Determine the [X, Y] coordinate at the center of the cell enclosing the given text.  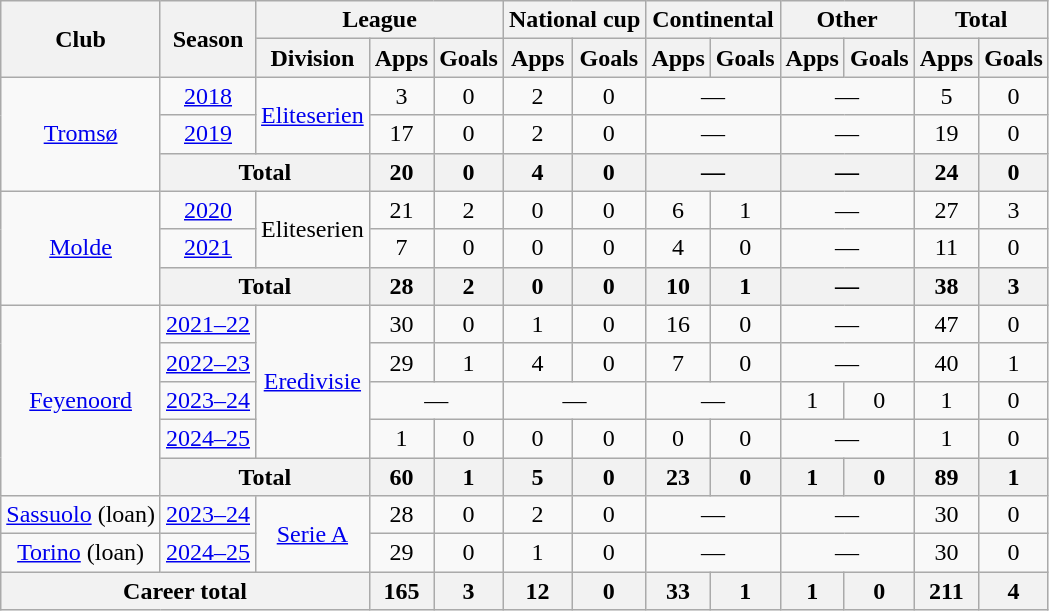
2021–22 [208, 324]
89 [946, 477]
19 [946, 134]
National cup [574, 20]
Club [81, 39]
10 [678, 286]
2019 [208, 134]
Season [208, 39]
Serie A [313, 534]
2022–23 [208, 362]
60 [401, 477]
Feyenoord [81, 400]
Torino (loan) [81, 553]
24 [946, 172]
6 [678, 210]
47 [946, 324]
211 [946, 591]
23 [678, 477]
Sassuolo (loan) [81, 515]
17 [401, 134]
Career total [185, 591]
Division [313, 58]
165 [401, 591]
League [380, 20]
Continental [713, 20]
27 [946, 210]
Molde [81, 248]
16 [678, 324]
Other [847, 20]
21 [401, 210]
38 [946, 286]
Tromsø [81, 134]
11 [946, 248]
20 [401, 172]
2021 [208, 248]
Eredivisie [313, 381]
40 [946, 362]
2018 [208, 96]
2020 [208, 210]
33 [678, 591]
12 [537, 591]
